Determine the [x, y] coordinate at the center of the cell enclosing the given text.  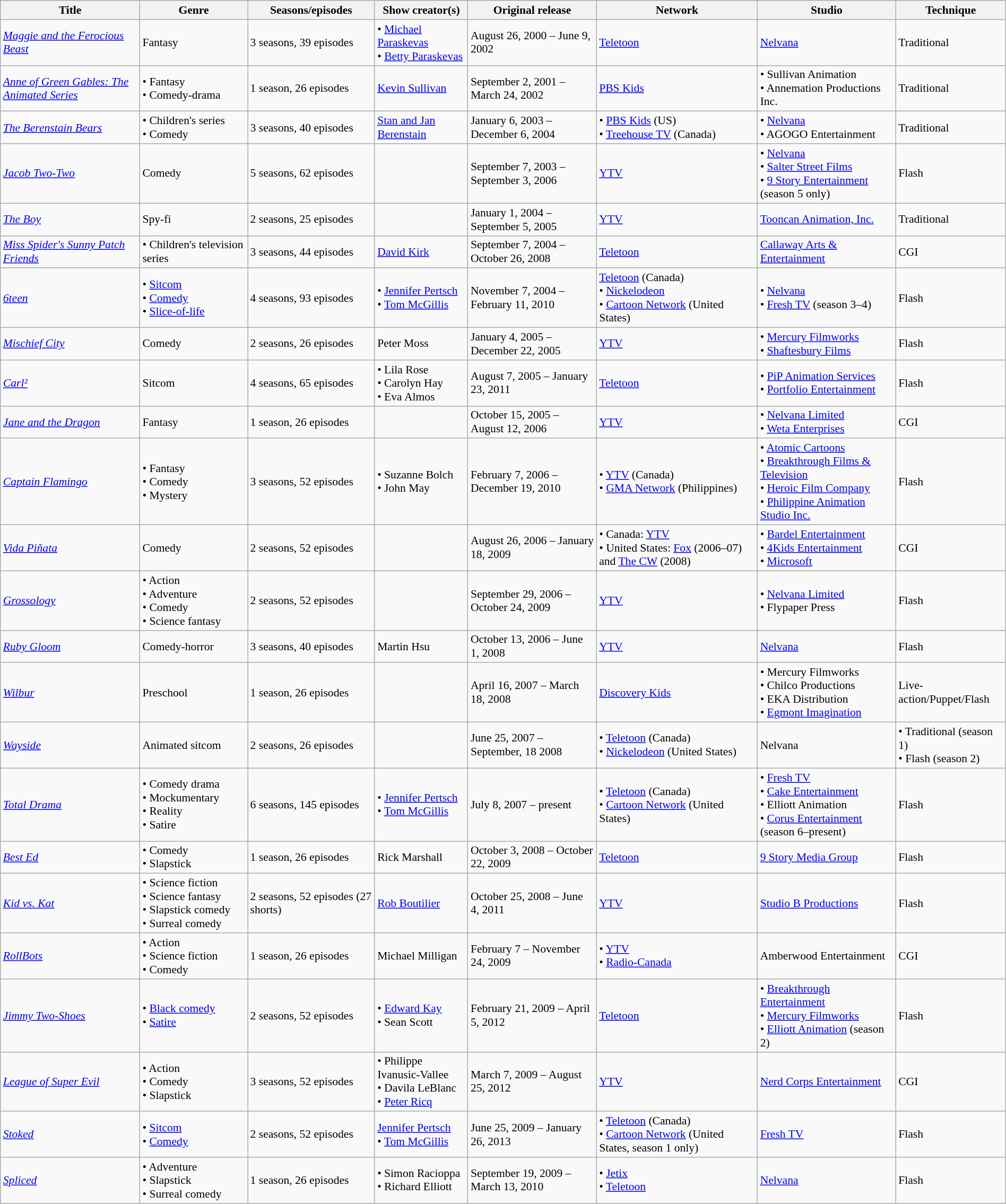
Best Ed [70, 857]
Total Drama [70, 805]
Discovery Kids [677, 693]
3 seasons, 39 episodes [311, 42]
October 15, 2005 – August 12, 2006 [532, 422]
• Teletoon (Canada)• Cartoon Network (United States) [677, 805]
September 19, 2009 – March 13, 2010 [532, 1181]
Tooncan Animation, Inc. [827, 220]
March 7, 2009 – August 25, 2012 [532, 1081]
Peter Moss [421, 344]
• YTV (Canada)• GMA Network (Philippines) [677, 482]
• Black comedy• Satire [193, 1016]
Technique [951, 10]
Ruby Gloom [70, 646]
Carl² [70, 383]
November 7, 2004 – February 11, 2010 [532, 298]
Animated sitcom [193, 746]
Jacob Two-Two [70, 173]
October 25, 2008 – June 4, 2011 [532, 903]
2 seasons, 52 episodes (27 shorts) [311, 903]
2 seasons, 25 episodes [311, 220]
3 seasons, 44 episodes [311, 251]
• Lila Rose• Carolyn Hay• Eva Almos [421, 383]
• YTV• Radio-Canada [677, 956]
• Sullivan Animation• Annemation Productions Inc. [827, 88]
February 7, 2006 – December 19, 2010 [532, 482]
• Atomic Cartoons• Breakthrough Films & Television• Heroic Film Company• Philippine Animation Studio Inc. [827, 482]
September 2, 2001 – March 24, 2002 [532, 88]
• Fresh TV• Cake Entertainment• Elliott Animation• Corus Entertainment (season 6–present) [827, 805]
January 1, 2004 – September 5, 2005 [532, 220]
• Action• Comedy• Slapstick [193, 1081]
League of Super Evil [70, 1081]
Jane and the Dragon [70, 422]
September 29, 2006 – October 24, 2009 [532, 600]
February 21, 2009 – April 5, 2012 [532, 1016]
January 4, 2005 – December 22, 2005 [532, 344]
• Action• Adventure• Comedy• Science fantasy [193, 600]
Genre [193, 10]
5 seasons, 62 episodes [311, 173]
January 6, 2003 – December 6, 2004 [532, 127]
Anne of Green Gables: The Animated Series [70, 88]
David Kirk [421, 251]
Mischief City [70, 344]
• Comedy drama• Mockumentary• Reality• Satire [193, 805]
Network [677, 10]
Seasons/episodes [311, 10]
• Edward Kay• Sean Scott [421, 1016]
• Fantasy• Comedy-drama [193, 88]
• Canada: YTV• United States: Fox (2006–07) and The CW (2008) [677, 548]
October 13, 2006 – June 1, 2008 [532, 646]
September 7, 2003 – September 3, 2006 [532, 173]
• Jetix• Teletoon [677, 1181]
• Traditional (season 1)• Flash (season 2) [951, 746]
Kid vs. Kat [70, 903]
• Action• Science fiction• Comedy [193, 956]
• Breakthrough Entertainment• Mercury Filmworks• Elliott Animation (season 2) [827, 1016]
• Suzanne Bolch• John May [421, 482]
• Nelvana Limited• Flypaper Press [827, 600]
• Adventure• Slapstick• Surreal comedy [193, 1181]
Callaway Arts & Entertainment [827, 251]
Comedy-horror [193, 646]
• Michael Paraskevas• Betty Paraskevas [421, 42]
4 seasons, 65 episodes [311, 383]
Miss Spider's Sunny Patch Friends [70, 251]
• Mercury Filmworks• Chilco Productions• EKA Distribution• Egmont Imagination [827, 693]
Wilbur [70, 693]
June 25, 2007 – September, 18 2008 [532, 746]
• Teletoon (Canada)• Nickelodeon (United States) [677, 746]
6teen [70, 298]
Fresh TV [827, 1135]
• Fantasy• Comedy• Mystery [193, 482]
April 16, 2007 – March 18, 2008 [532, 693]
Vida Piñata [70, 548]
September 7, 2004 – October 26, 2008 [532, 251]
• Nelvana• Fresh TV (season 3–4) [827, 298]
Jennifer Pertsch• Tom McGillis [421, 1135]
4 seasons, 93 episodes [311, 298]
• Comedy• Slapstick [193, 857]
Kevin Sullivan [421, 88]
Grossology [70, 600]
Original release [532, 10]
Maggie and the Ferocious Beast [70, 42]
Show creator(s) [421, 10]
• Sitcom• Comedy• Slice-of-life [193, 298]
• Simon Racioppa• Richard Elliott [421, 1181]
August 26, 2006 – January 18, 2009 [532, 548]
July 8, 2007 – present [532, 805]
Stoked [70, 1135]
Preschool [193, 693]
• Nelvana Limited• Weta Enterprises [827, 422]
9 Story Media Group [827, 857]
Sitcom [193, 383]
• Children's series• Comedy [193, 127]
• Philippe Ivanusic-Vallee• Davila LeBlanc• Peter Ricq [421, 1081]
August 7, 2005 – January 23, 2011 [532, 383]
Studio B Productions [827, 903]
• PBS Kids (US)• Treehouse TV (Canada) [677, 127]
• Sitcom• Comedy [193, 1135]
February 7 – November 24, 2009 [532, 956]
Stan and Jan Berenstain [421, 127]
6 seasons, 145 episodes [311, 805]
Amberwood Entertainment [827, 956]
Spliced [70, 1181]
Rick Marshall [421, 857]
PBS Kids [677, 88]
The Berenstain Bears [70, 127]
Jimmy Two-Shoes [70, 1016]
• Nelvana• AGOGO Entertainment [827, 127]
Studio [827, 10]
• Teletoon (Canada)• Cartoon Network (United States, season 1 only) [677, 1135]
Title [70, 10]
Spy-fi [193, 220]
Live-action/Puppet/Flash [951, 693]
October 3, 2008 – October 22, 2009 [532, 857]
• Science fiction• Science fantasy• Slapstick comedy• Surreal comedy [193, 903]
August 26, 2000 – June 9, 2002 [532, 42]
Teletoon (Canada)• Nickelodeon• Cartoon Network (United States) [677, 298]
The Boy [70, 220]
• Children's television series [193, 251]
Michael Milligan [421, 956]
Wayside [70, 746]
• Mercury Filmworks• Shaftesbury Films [827, 344]
Martin Hsu [421, 646]
• PiP Animation Services• Portfolio Entertainment [827, 383]
Nerd Corps Entertainment [827, 1081]
• Nelvana• Salter Street Films• 9 Story Entertainment (season 5 only) [827, 173]
Rob Boutilier [421, 903]
RollBots [70, 956]
• Bardel Entertainment• 4Kids Entertainment• Microsoft [827, 548]
Captain Flamingo [70, 482]
June 25, 2009 – January 26, 2013 [532, 1135]
